Return the [x, y] coordinate for the center point of the cell that contains the specified text.  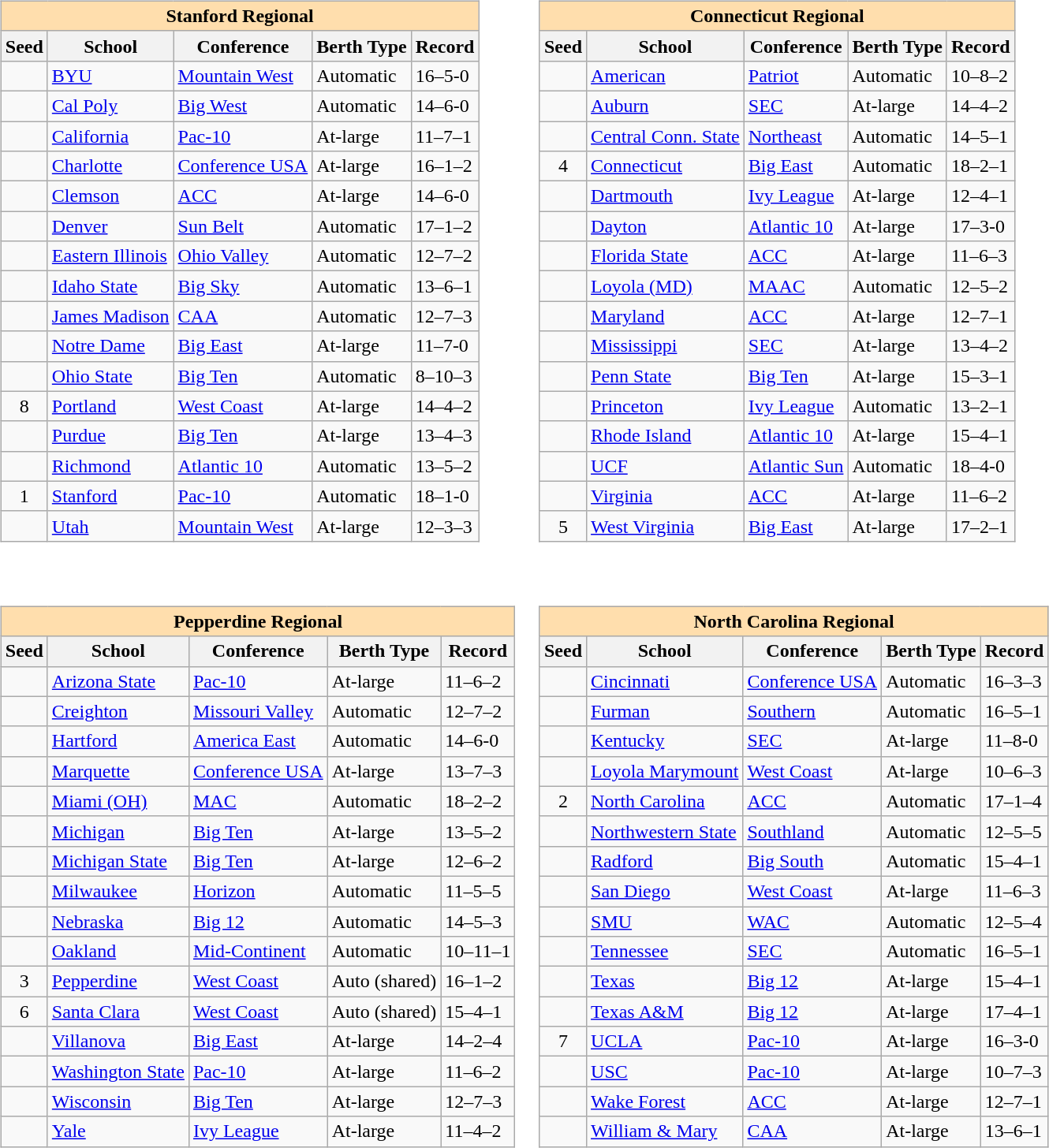
UCF [666, 466]
Connecticut [666, 166]
West Virginia [666, 526]
Central Conn. State [666, 136]
Washington State [118, 1072]
Stanford [110, 496]
Cal Poly [110, 106]
Clemson [110, 196]
12–5–4 [1014, 922]
13–4–3 [445, 436]
Pepperdine [118, 982]
SMU [665, 922]
Big West [243, 106]
Pepperdine Regional [258, 621]
Mississippi [666, 346]
Milwaukee [118, 891]
BYU [110, 76]
11–7–1 [445, 136]
Cincinnati [665, 681]
13–4–2 [980, 346]
17–3-0 [980, 226]
16–5-0 [445, 76]
Richmond [110, 466]
12–4–1 [980, 196]
18–4-0 [980, 466]
Oakland [118, 952]
8–10–3 [445, 376]
1 [24, 496]
Loyola Marymount [665, 771]
16–3-0 [1014, 1042]
WAC [812, 922]
Santa Clara [118, 1012]
6 [24, 1012]
Northwestern State [665, 831]
Nebraska [118, 922]
Loyola (MD) [666, 286]
MAC [258, 801]
Yale [118, 1131]
8 [24, 406]
12–6–2 [478, 861]
Missouri Valley [258, 711]
Kentucky [665, 741]
3 [24, 982]
15–3–1 [980, 376]
11–5–5 [478, 891]
Michigan State [118, 861]
Villanova [118, 1042]
10–7–3 [1014, 1072]
Wake Forest [665, 1101]
14–5–1 [980, 136]
MAAC [796, 286]
Southern [812, 711]
James Madison [110, 316]
Radford [665, 861]
Wisconsin [118, 1101]
13–7–3 [478, 771]
Utah [110, 526]
Miami (OH) [118, 801]
Virginia [666, 496]
Rhode Island [666, 436]
7 [563, 1042]
USC [665, 1072]
4 [563, 166]
Creighton [118, 711]
Northeast [796, 136]
San Diego [665, 891]
Eastern Illinois [110, 256]
Auburn [666, 106]
10–11–1 [478, 952]
Marquette [118, 771]
Big South [812, 861]
UCLA [665, 1042]
Idaho State [110, 286]
14–2–4 [478, 1042]
Stanford Regional [240, 16]
Ohio Valley [243, 256]
11–7-0 [445, 346]
5 [563, 526]
William & Mary [665, 1131]
Ohio State [110, 376]
17–1–4 [1014, 801]
10–8–2 [980, 76]
13–2–1 [980, 406]
Charlotte [110, 166]
12–3–3 [445, 526]
Mid-Continent [258, 952]
18–2–2 [478, 801]
Notre Dame [110, 346]
Penn State [666, 376]
18–1-0 [445, 496]
Dartmouth [666, 196]
10–6–3 [1014, 771]
Patriot [796, 76]
12–5–2 [980, 286]
American [666, 76]
17–4–1 [1014, 1012]
North Carolina [665, 801]
Texas A&M [665, 1012]
Dayton [666, 226]
Texas [665, 982]
Sun Belt [243, 226]
Maryland [666, 316]
16–3–3 [1014, 681]
Hartford [118, 741]
Horizon [258, 891]
11–8-0 [1014, 741]
Arizona State [118, 681]
18–2–1 [980, 166]
North Carolina Regional [793, 621]
12–5–5 [1014, 831]
California [110, 136]
Florida State [666, 256]
America East [258, 741]
Michigan [118, 831]
2 [563, 801]
Denver [110, 226]
14–5–3 [478, 922]
Atlantic Sun [796, 466]
Connecticut Regional [777, 16]
Portland [110, 406]
Princeton [666, 406]
11–4–2 [478, 1131]
17–1–2 [445, 226]
Southland [812, 831]
Purdue [110, 436]
17–2–1 [980, 526]
Furman [665, 711]
Tennessee [665, 952]
Big Sky [243, 286]
